Extract the [X, Y] coordinate from the center of the cell holding the provided text.  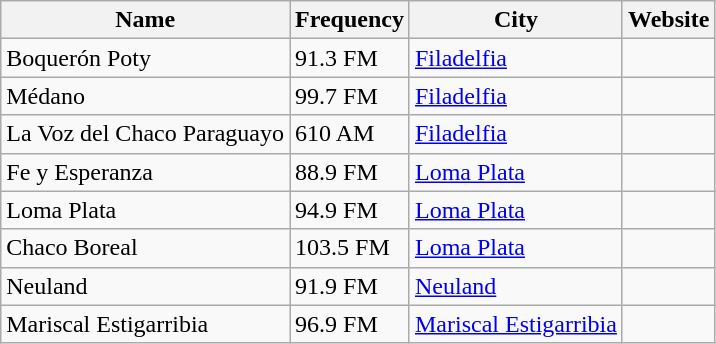
Boquerón Poty [146, 58]
94.9 FM [350, 210]
Frequency [350, 20]
Website [668, 20]
96.9 FM [350, 324]
Médano [146, 96]
99.7 FM [350, 96]
88.9 FM [350, 172]
Fe y Esperanza [146, 172]
610 AM [350, 134]
La Voz del Chaco Paraguayo [146, 134]
Chaco Boreal [146, 248]
103.5 FM [350, 248]
City [516, 20]
91.9 FM [350, 286]
91.3 FM [350, 58]
Name [146, 20]
